Capture the cell that displays the provided text and extract its (X, Y) central coordinate. 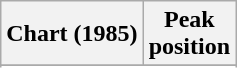
Chart (1985) (72, 34)
Peakposition (189, 34)
